Scan for the cell matching the given text and deliver its (x, y) coordinate at center. 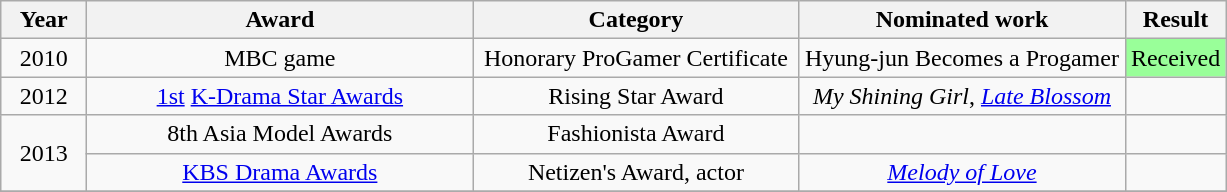
Honorary ProGamer Certificate (636, 58)
Fashionista Award (636, 134)
Result (1176, 20)
Hyung-jun Becomes a Progamer (962, 58)
Melody of Love (962, 172)
2012 (44, 96)
Category (636, 20)
Nominated work (962, 20)
KBS Drama Awards (280, 172)
Rising Star Award (636, 96)
MBC game (280, 58)
Award (280, 20)
2010 (44, 58)
Netizen's Award, actor (636, 172)
8th Asia Model Awards (280, 134)
Received (1176, 58)
2013 (44, 153)
1st K-Drama Star Awards (280, 96)
My Shining Girl, Late Blossom (962, 96)
Year (44, 20)
